Identify which cell holds the provided text, then report its (X, Y) central coordinate. 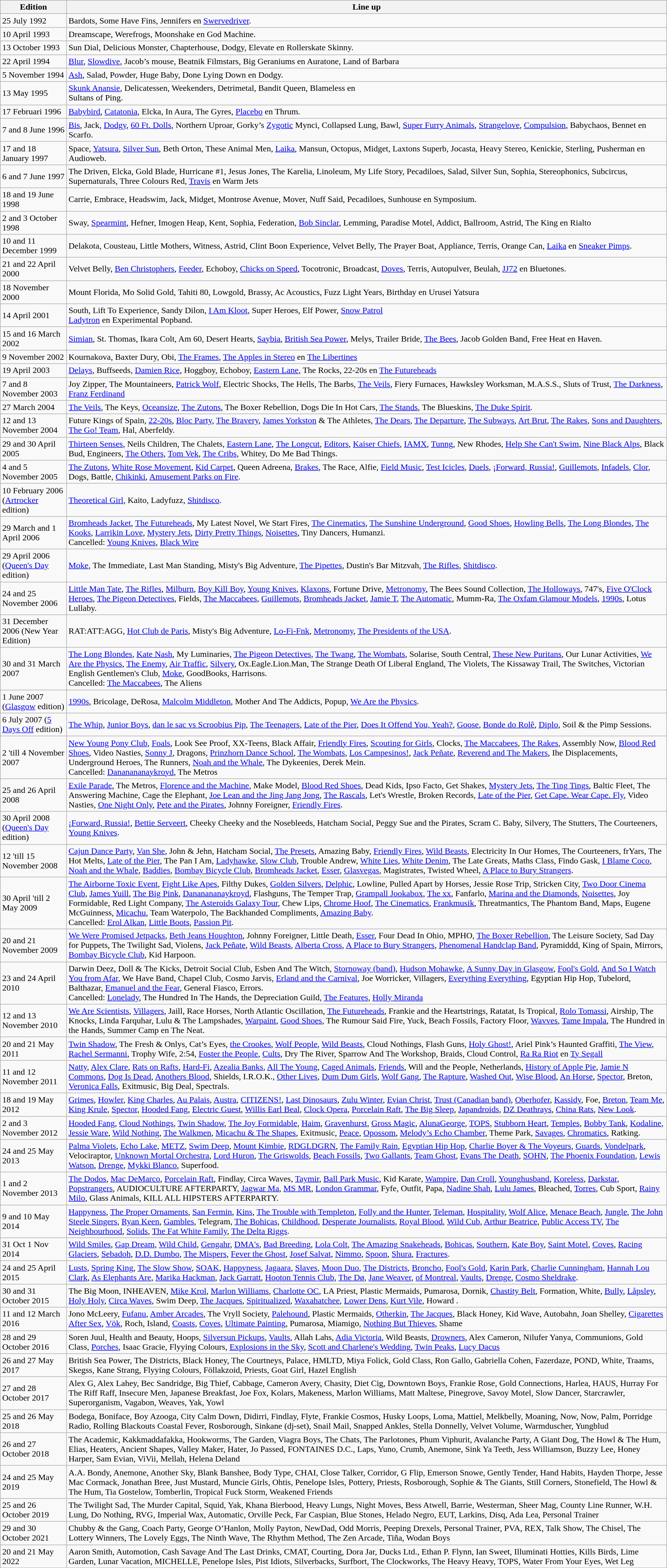
15 and 16 March 2002 (33, 338)
9 and 10 May 2014 (33, 1221)
31 Oct 1 Nov 2014 (33, 1250)
12 and 13 November 2004 (33, 425)
2 and 3 November 2012 (33, 1128)
17 and 18 January 1997 (33, 153)
Blur, Slowdive, Jacob’s mouse, Beatnik Filmstars, Big Geraniums en Auratone, Land of Barbara (367, 61)
21 and 22 April 2000 (33, 269)
Ash, Salad, Powder, Huge Baby, Done Lying Down en Dodgy. (367, 75)
RAT:ATT:AGG, Hot Club de Paris, Misty's Big Adventure, Lo-Fi-Fnk, Metronomy, The Presidents of the USA. (367, 631)
19 April 2003 (33, 370)
20 and 21 May 2011 (33, 1049)
30 April 2008 (Queen's Day edition) (33, 828)
31 December 2006 (New Year Edition) (33, 631)
29 and 30 October 2021 (33, 1533)
26 and 27 May 2017 (33, 1365)
Line up (367, 7)
Edition (33, 7)
Skunk Anansie, Delicatessen, Weekenders, Detrimetal, Bandit Queen, Blameless enSultans of Ping. (367, 93)
25 and 26 April 2008 (33, 795)
Babybird, Catatonia, Elcka, In Aura, The Gyres, Placebo en Thrum. (367, 111)
30 April 'till 2 May 2009 (33, 903)
5 November 1994 (33, 75)
29 March and 1 April 2006 (33, 533)
11 and 12 November 2011 (33, 1076)
23 and 24 April 2010 (33, 983)
Sway, Spearmint, Hefner, Imogen Heap, Kent, Sophia, Federation, Bob Sinclar, Lemming, Paradise Motel, Addict, Ballroom, Astrid, The King en Rialto (367, 222)
Kournakova, Baxter Dury, Obi, The Frames, The Apples in Stereo en The Libertines (367, 357)
20 and 21 May 2022 (33, 1556)
2 and 3 October 1998 (33, 222)
24 and 25 May 2019 (33, 1482)
26 and 27 October 2018 (33, 1449)
1990s, Bricolage, DeRosa, Malcolm Middleton, Mother And The Addicts, Popup, We Are the Physics. (367, 702)
Sun Dial, Delicious Monster, Chapterhouse, Dodgy, Elevate en Rollerskate Skinny. (367, 48)
13 October 1993 (33, 48)
Bardots, Some Have Fins, Jennifers en Swervedriver. (367, 21)
20 and 21 November 2009 (33, 945)
12 and 13 November 2010 (33, 1021)
Mount Florida, Mo Solid Gold, Tahiti 80, Lowgold, Brassy, Ac Acoustics, Fuzz Light Years, Birthday en Urusei Yatsura (367, 292)
10 April 1993 (33, 34)
The Veils, The Keys, Oceansize, The Zutons, The Boxer Rebellion, Dogs Die In Hot Cars, The Stands, The Blueskins, The Duke Spirit. (367, 407)
1 June 2007 (Glasgow edition) (33, 702)
27 March 2004 (33, 407)
28 and 29 October 2016 (33, 1342)
29 April 2006 (Queen's Day edition) (33, 565)
18 and 19 May 2012 (33, 1104)
24 and 25 April 2015 (33, 1272)
22 April 1994 (33, 61)
9 November 2002 (33, 357)
6 July 2007 (5 Days Off edition) (33, 725)
Moke, The Immediate, Last Man Standing, Misty's Big Adventure, The Pipettes, Dustin's Bar Mitzvah, The Rifles, Shitdisco. (367, 565)
1 and 2 November 2013 (33, 1189)
29 and 30 April 2005 (33, 449)
25 and 26 May 2018 (33, 1421)
18 and 19 June 1998 (33, 199)
Delays, Buffseeds, Damien Rice, Hoggboy, Echoboy, Eastern Lane, The Rocks, 22-20s en The Futureheads (367, 370)
11 and 12 March 2016 (33, 1319)
South, Lift To Experience, Sandy Dilon, I Am Kloot, Super Heroes, Elf Power, Snow PatrolLadytron en Experimental Popband. (367, 316)
Dreamscape, Werefrogs, Moonshake en God Machine. (367, 34)
2 'till 4 November 2007 (33, 757)
30 and 31 October 2015 (33, 1296)
18 November 2000 (33, 292)
6 and 7 June 1997 (33, 176)
Velvet Belly, Ben Christophers, Feeder, Echoboy, Chicks on Speed, Tocotronic, Broadcast, Doves, Terris, Autopulver, Beulah, JJ72 en Bluetones. (367, 269)
7 and 8 June 1996 (33, 130)
Theoretical Girl, Kaito, Ladyfuzz, Shitdisco. (367, 500)
13 May 1995 (33, 93)
25 July 1992 (33, 21)
7 and 8 November 2003 (33, 389)
4 and 5 November 2005 (33, 472)
27 and 28 October 2017 (33, 1393)
Carrie, Embrace, Headswim, Jack, Midget, Montrose Avenue, Mover, Nuff Said, Pecadiloes, Sunhouse en Symposium. (367, 199)
12 'till 15 November 2008 (33, 861)
25 and 26 October 2019 (33, 1510)
10 February 2006 (Artrocker edition) (33, 500)
30 and 31 March 2007 (33, 669)
24 and 25 May 2013 (33, 1156)
10 and 11 December 1999 (33, 246)
17 Februari 1996 (33, 111)
24 and 25 November 2006 (33, 598)
14 April 2001 (33, 316)
